Capture the cell that displays the provided text and extract its (X, Y) central coordinate. 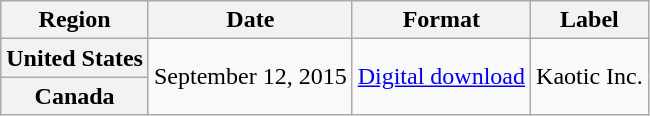
Kaotic Inc. (590, 77)
September 12, 2015 (250, 77)
Label (590, 20)
Date (250, 20)
United States (75, 58)
Digital download (441, 77)
Region (75, 20)
Format (441, 20)
Canada (75, 96)
